Scan for the cell matching the given text and deliver its (x, y) coordinate at center. 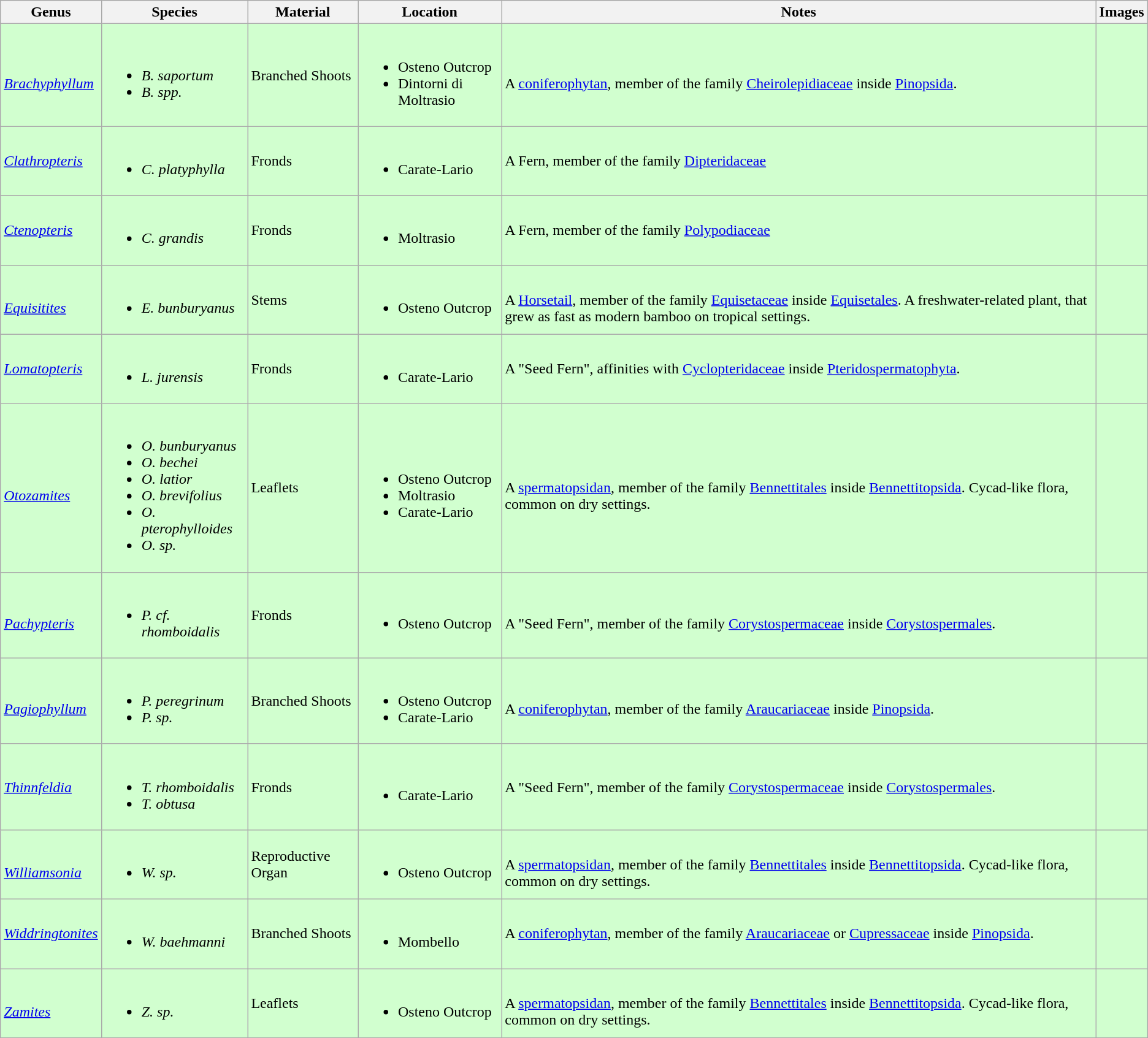
Widdringtonites (51, 933)
Ctenopteris (51, 231)
T. rhomboidalisT. obtusa (174, 787)
Reproductive Organ (303, 864)
A Fern, member of the family Dipteridaceae (798, 161)
A coniferophytan, member of the family Cheirolepidiaceae inside Pinopsida. (798, 75)
Lomatopteris (51, 369)
Location (430, 12)
W. sp. (174, 864)
Mombello (430, 933)
Images (1122, 12)
Notes (798, 12)
Clathropteris (51, 161)
C. platyphylla (174, 161)
Equisitites (51, 299)
A coniferophytan, member of the family Araucariaceae or Cupressaceae inside Pinopsida. (798, 933)
A coniferophytan, member of the family Araucariaceae inside Pinopsida. (798, 701)
P. cf. rhomboidalis (174, 615)
Z. sp. (174, 1003)
A Fern, member of the family Polypodiaceae (798, 231)
Pachypteris (51, 615)
B. saportumB. spp. (174, 75)
Stems (303, 299)
Pagiophyllum (51, 701)
C. grandis (174, 231)
Otozamites (51, 488)
Species (174, 12)
Williamsonia (51, 864)
Material (303, 12)
Osteno OutcropMoltrasioCarate-Lario (430, 488)
E. bunburyanus (174, 299)
Thinnfeldia (51, 787)
Moltrasio (430, 231)
Osteno OutcropCarate-Lario (430, 701)
O. bunburyanusO. becheiO. latiorO. brevifoliusO. pterophylloidesO. sp. (174, 488)
W. baehmanni (174, 933)
L. jurensis (174, 369)
Zamites (51, 1003)
P. peregrinumP. sp. (174, 701)
Brachyphyllum (51, 75)
A "Seed Fern", affinities with Cyclopteridaceae inside Pteridospermatophyta. (798, 369)
Osteno OutcropDintorni di Moltrasio (430, 75)
Genus (51, 12)
